Return the (x, y) coordinate for the center point of the cell that contains the specified text.  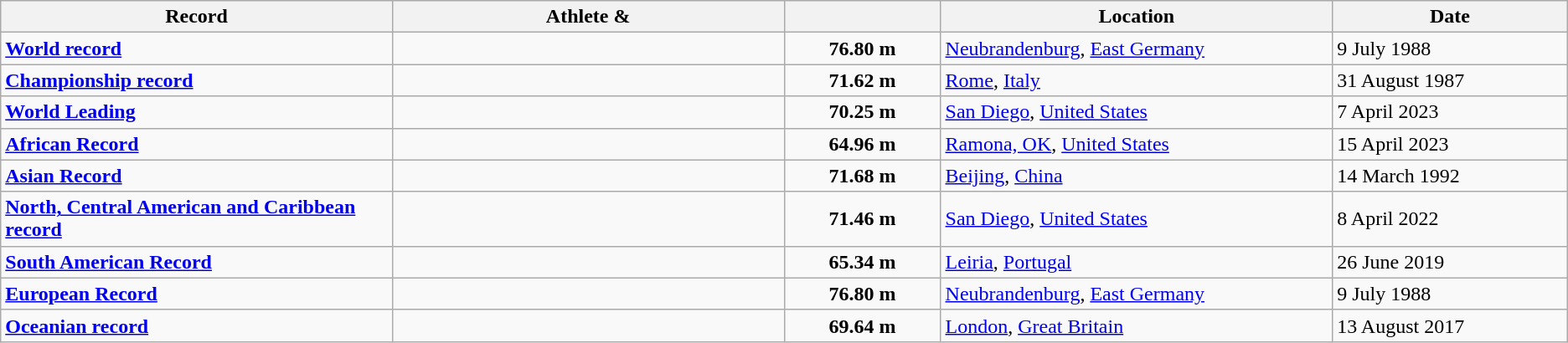
Athlete & (588, 17)
70.25 m (863, 112)
Ramona, OK, United States (1137, 144)
64.96 m (863, 144)
71.62 m (863, 80)
69.64 m (863, 325)
14 March 1992 (1451, 176)
Asian Record (197, 176)
World record (197, 49)
Leiria, Portugal (1137, 262)
8 April 2022 (1451, 219)
7 April 2023 (1451, 112)
Oceanian record (197, 325)
26 June 2019 (1451, 262)
Location (1137, 17)
London, Great Britain (1137, 325)
World Leading (197, 112)
North, Central American and Caribbean record (197, 219)
15 April 2023 (1451, 144)
African Record (197, 144)
Rome, Italy (1137, 80)
13 August 2017 (1451, 325)
71.68 m (863, 176)
65.34 m (863, 262)
Date (1451, 17)
South American Record (197, 262)
European Record (197, 294)
Beijing, China (1137, 176)
Championship record (197, 80)
31 August 1987 (1451, 80)
Record (197, 17)
71.46 m (863, 219)
